For the text-containing cell, return its midpoint in (X, Y) coordinate format. 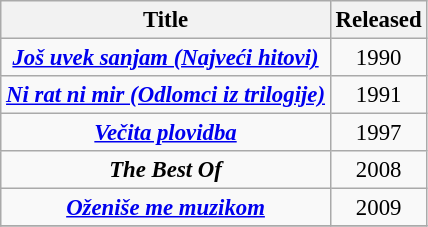
Oženiše me muzikom (166, 208)
Večita plovidba (166, 133)
Released (378, 20)
2009 (378, 208)
Title (166, 20)
Još uvek sanjam (Najveći hitovi) (166, 58)
1991 (378, 95)
1997 (378, 133)
1990 (378, 58)
The Best Of (166, 170)
2008 (378, 170)
Ni rat ni mir (Odlomci iz trilogije) (166, 95)
